Provide the (x, y) coordinate of the cell's center where the given text is located.  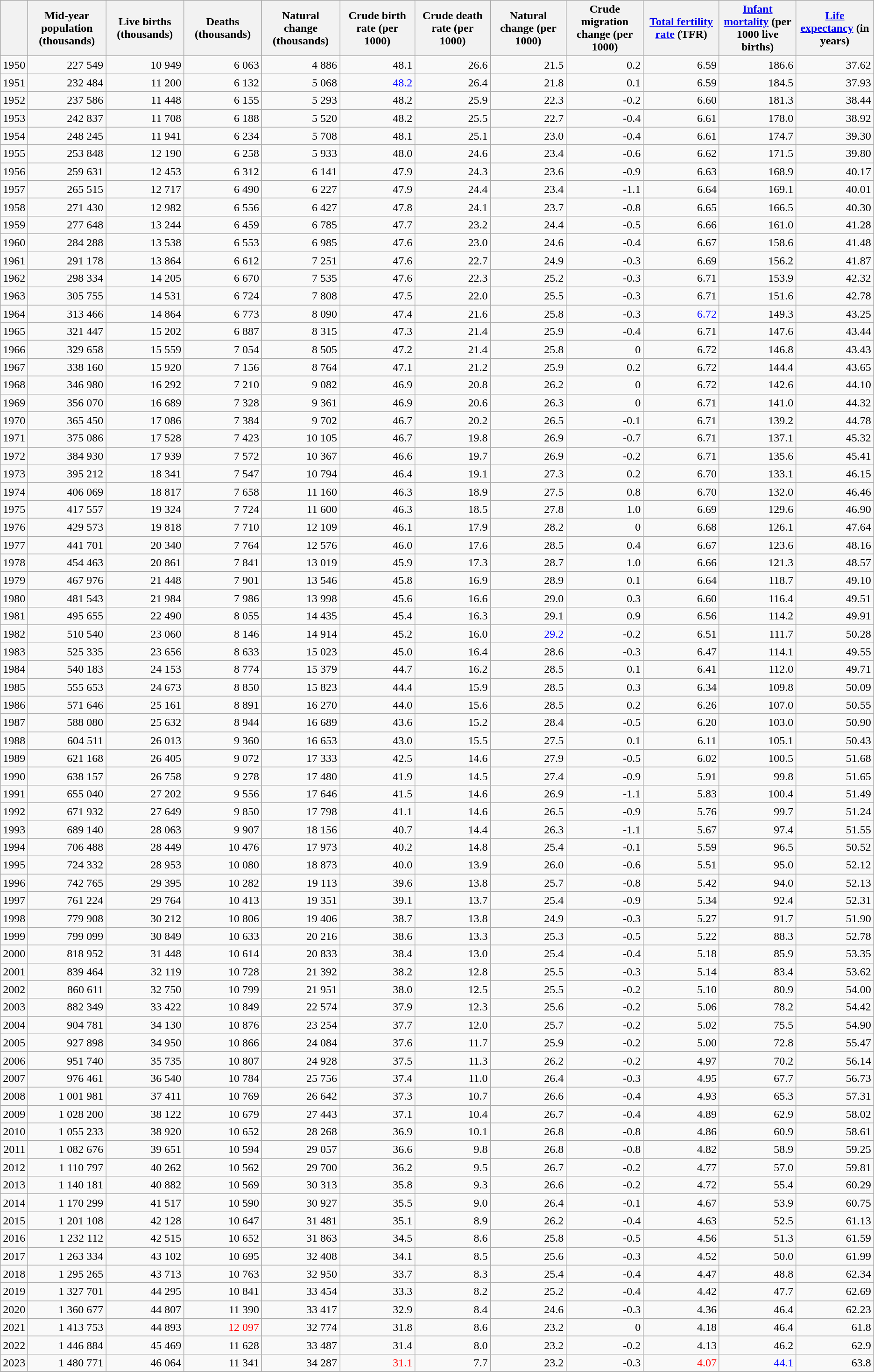
10 647 (223, 1221)
37.6 (377, 1043)
41 517 (145, 1203)
0.8 (605, 491)
56.14 (835, 1060)
95.0 (757, 865)
58.02 (835, 1114)
6 773 (223, 314)
51.68 (835, 758)
28.6 (529, 652)
18 341 (145, 474)
7 054 (223, 349)
46.6 (377, 456)
17 480 (301, 776)
25 756 (301, 1078)
161.0 (757, 225)
178.0 (757, 118)
40.30 (835, 207)
37.62 (835, 65)
742 765 (67, 883)
94.0 (757, 883)
42 515 (145, 1238)
2023 (14, 1363)
50.43 (835, 740)
184.5 (757, 83)
7 210 (223, 385)
18.9 (453, 491)
5.02 (682, 1025)
6 234 (223, 136)
7 535 (301, 278)
10 105 (301, 438)
604 511 (67, 740)
227 549 (67, 65)
12 190 (145, 154)
1953 (14, 118)
100.4 (757, 794)
19 818 (145, 527)
1981 (14, 616)
50.0 (757, 1256)
9.3 (453, 1185)
46 064 (145, 1363)
27.8 (529, 509)
5.06 (682, 1007)
33.7 (377, 1274)
12.8 (453, 972)
48.16 (835, 545)
29 057 (301, 1150)
14 914 (301, 634)
1 201 108 (67, 1221)
51.65 (835, 776)
441 701 (67, 545)
28 063 (145, 829)
2022 (14, 1345)
29.1 (529, 616)
46.15 (835, 474)
15 202 (145, 332)
23 060 (145, 634)
951 740 (67, 1060)
Deaths (thousands) (223, 28)
114.1 (757, 652)
15 023 (301, 652)
6.34 (682, 687)
242 837 (67, 118)
16 653 (301, 740)
42.78 (835, 296)
481 543 (67, 598)
62.69 (835, 1292)
31 448 (145, 954)
27 202 (145, 794)
96.5 (757, 847)
10 799 (223, 989)
37.1 (377, 1114)
135.6 (757, 456)
1960 (14, 242)
1982 (14, 634)
24 673 (145, 687)
14 435 (301, 616)
2017 (14, 1256)
129.6 (757, 509)
291 178 (67, 260)
43.43 (835, 349)
43.65 (835, 367)
26.0 (529, 865)
60.29 (835, 1185)
510 540 (67, 634)
10.7 (453, 1096)
31.4 (377, 1345)
4.42 (682, 1292)
45.6 (377, 598)
53.35 (835, 954)
927 898 (67, 1043)
53.62 (835, 972)
39.1 (377, 901)
132.0 (757, 491)
7 724 (223, 509)
1951 (14, 83)
11.7 (453, 1043)
91.7 (757, 918)
37.93 (835, 83)
20 861 (145, 563)
23.7 (529, 207)
8 891 (223, 705)
1957 (14, 189)
27.4 (529, 776)
1 170 299 (67, 1203)
9 907 (223, 829)
6 312 (223, 171)
103.0 (757, 723)
10 080 (223, 865)
Natural change (per 1000) (529, 28)
92.4 (757, 901)
313 466 (67, 314)
34 130 (145, 1025)
2002 (14, 989)
48.8 (757, 1274)
38.92 (835, 118)
80.9 (757, 989)
142.6 (757, 385)
6.56 (682, 616)
11.3 (453, 1060)
8.5 (453, 1256)
34.5 (377, 1238)
5.27 (682, 918)
23 254 (301, 1025)
6 141 (301, 171)
10.4 (453, 1114)
2015 (14, 1221)
27.3 (529, 474)
32 408 (301, 1256)
406 069 (67, 491)
17 973 (301, 847)
158.6 (757, 242)
141.0 (757, 403)
10 866 (223, 1043)
10 614 (223, 954)
10 590 (223, 1203)
4.56 (682, 1238)
181.3 (757, 100)
20 216 (301, 936)
5.10 (682, 989)
63.8 (835, 1363)
6 612 (223, 260)
45.32 (835, 438)
20.8 (453, 385)
21 448 (145, 581)
1992 (14, 811)
13.9 (453, 865)
8 850 (223, 687)
Crude death rate (per 1000) (453, 28)
5.14 (682, 972)
36 540 (145, 1078)
1 413 753 (67, 1327)
8.0 (453, 1345)
28 268 (301, 1132)
18 817 (145, 491)
35.1 (377, 1221)
43.44 (835, 332)
32 774 (301, 1327)
1954 (14, 136)
36.2 (377, 1167)
25.3 (529, 936)
44.78 (835, 420)
45.0 (377, 652)
284 288 (67, 242)
11 708 (145, 118)
44.32 (835, 403)
16.9 (453, 581)
6.51 (682, 634)
1 360 677 (67, 1309)
4.18 (682, 1327)
7 841 (223, 563)
495 655 (67, 616)
21.6 (453, 314)
4.47 (682, 1274)
116.4 (757, 598)
33 417 (301, 1309)
5 293 (301, 100)
53.9 (757, 1203)
62.23 (835, 1309)
28.2 (529, 527)
724 332 (67, 865)
144.4 (757, 367)
356 070 (67, 403)
44 807 (145, 1309)
818 952 (67, 954)
13 244 (145, 225)
18.5 (453, 509)
298 334 (67, 278)
5.51 (682, 865)
1 295 265 (67, 1274)
186.6 (757, 65)
1993 (14, 829)
21 984 (145, 598)
45.41 (835, 456)
75.5 (757, 1025)
17.6 (453, 545)
45.9 (377, 563)
36.6 (377, 1150)
10 413 (223, 901)
35.8 (377, 1185)
18 156 (301, 829)
10 367 (301, 456)
33 487 (301, 1345)
10 763 (223, 1274)
11 390 (223, 1309)
5 068 (301, 83)
42.5 (377, 758)
31.8 (377, 1327)
23.6 (529, 171)
166.5 (757, 207)
0.4 (605, 545)
34 950 (145, 1043)
16.3 (453, 616)
22.0 (453, 296)
9.5 (453, 1167)
40.01 (835, 189)
621 168 (67, 758)
50.52 (835, 847)
8 146 (223, 634)
50.28 (835, 634)
2018 (14, 1274)
6 427 (301, 207)
37.3 (377, 1096)
6 490 (223, 189)
555 653 (67, 687)
59.81 (835, 1167)
22 574 (301, 1007)
15.5 (453, 740)
4.36 (682, 1309)
882 349 (67, 1007)
32 750 (145, 989)
8.3 (453, 1274)
7 764 (223, 545)
10.1 (453, 1132)
46.90 (835, 509)
13 998 (301, 598)
39.6 (377, 883)
1 028 200 (67, 1114)
10 806 (223, 918)
8 315 (301, 332)
1 082 676 (67, 1150)
6 155 (223, 100)
1998 (14, 918)
51.90 (835, 918)
467 976 (67, 581)
38.7 (377, 918)
1996 (14, 883)
689 140 (67, 829)
29 764 (145, 901)
4.13 (682, 1345)
10 728 (223, 972)
34 287 (301, 1363)
65.3 (757, 1096)
4.72 (682, 1185)
2004 (14, 1025)
41.87 (835, 260)
57.0 (757, 1167)
7 572 (223, 456)
38.4 (377, 954)
50.90 (835, 723)
32 950 (301, 1274)
8 764 (301, 367)
15.6 (453, 705)
171.5 (757, 154)
10 794 (301, 474)
1 232 112 (67, 1238)
32 119 (145, 972)
47.1 (377, 367)
1 446 884 (67, 1345)
17.3 (453, 563)
1 001 981 (67, 1096)
1991 (14, 794)
253 848 (67, 154)
10 807 (223, 1060)
346 980 (67, 385)
2007 (14, 1078)
174.7 (757, 136)
2016 (14, 1238)
2005 (14, 1043)
50.55 (835, 705)
6 459 (223, 225)
57.31 (835, 1096)
21 951 (301, 989)
21 392 (301, 972)
329 658 (67, 349)
Mid-year population (thousands) (67, 28)
19 351 (301, 901)
19.1 (453, 474)
22 490 (145, 616)
12.3 (453, 1007)
28.7 (529, 563)
49.71 (835, 669)
17 333 (301, 758)
384 930 (67, 456)
1958 (14, 207)
31 863 (301, 1238)
779 908 (67, 918)
39.30 (835, 136)
11 160 (301, 491)
1984 (14, 669)
10 476 (223, 847)
29.2 (529, 634)
1955 (14, 154)
30 849 (145, 936)
2013 (14, 1185)
33 454 (301, 1292)
2019 (14, 1292)
1965 (14, 332)
1973 (14, 474)
29.0 (529, 598)
1974 (14, 491)
2021 (14, 1327)
12 982 (145, 207)
126.1 (757, 527)
27 443 (301, 1114)
41.5 (377, 794)
7 328 (223, 403)
54.90 (835, 1025)
9.8 (453, 1150)
4.07 (682, 1363)
44.10 (835, 385)
47.3 (377, 332)
10 841 (223, 1292)
14.8 (453, 847)
40 262 (145, 1167)
9 556 (223, 794)
24.1 (453, 207)
15 920 (145, 367)
4.86 (682, 1132)
904 781 (67, 1025)
111.7 (757, 634)
47.4 (377, 314)
21.8 (529, 83)
11.0 (453, 1078)
15.2 (453, 723)
27 649 (145, 811)
839 464 (67, 972)
21.5 (529, 65)
9 278 (223, 776)
0.9 (605, 616)
19 406 (301, 918)
25 632 (145, 723)
12 109 (301, 527)
85.9 (757, 954)
Natural change (thousands) (301, 28)
26 405 (145, 758)
761 224 (67, 901)
156.2 (757, 260)
147.6 (757, 332)
1966 (14, 349)
9.0 (453, 1203)
46.0 (377, 545)
54.42 (835, 1007)
4.82 (682, 1150)
15 559 (145, 349)
2014 (14, 1203)
51.24 (835, 811)
1989 (14, 758)
43.25 (835, 314)
248 245 (67, 136)
1 055 233 (67, 1132)
7.7 (453, 1363)
4.63 (682, 1221)
12 453 (145, 171)
36.9 (377, 1132)
6 258 (223, 154)
10 769 (223, 1096)
48.0 (377, 154)
38 122 (145, 1114)
35 735 (145, 1060)
6 985 (301, 242)
1956 (14, 171)
15.9 (453, 687)
6 227 (301, 189)
50.09 (835, 687)
55.47 (835, 1043)
2020 (14, 1309)
38.6 (377, 936)
25.1 (453, 136)
10 633 (223, 936)
28.9 (529, 581)
1963 (14, 296)
153.9 (757, 278)
6 724 (223, 296)
39.80 (835, 154)
9 082 (301, 385)
2011 (14, 1150)
1968 (14, 385)
6 553 (223, 242)
655 040 (67, 794)
105.1 (757, 740)
799 099 (67, 936)
1988 (14, 740)
61.59 (835, 1238)
4.93 (682, 1096)
14.5 (453, 776)
39 651 (145, 1150)
25 161 (145, 705)
29 700 (301, 1167)
1 327 701 (67, 1292)
5.83 (682, 794)
10 594 (223, 1150)
1997 (14, 901)
114.2 (757, 616)
146.8 (757, 349)
11 200 (145, 83)
168.9 (757, 171)
33.3 (377, 1292)
Infant mortality (per 1000 live births) (757, 28)
49.10 (835, 581)
12.0 (453, 1025)
1980 (14, 598)
2001 (14, 972)
12 576 (301, 545)
10 876 (223, 1025)
107.0 (757, 705)
-0.7 (605, 438)
1 263 334 (67, 1256)
12 717 (145, 189)
7 808 (301, 296)
Total fertility rate (TFR) (682, 28)
1977 (14, 545)
365 450 (67, 420)
55.4 (757, 1185)
28 449 (145, 847)
169.1 (757, 189)
10 569 (223, 1185)
1952 (14, 100)
17 646 (301, 794)
47.64 (835, 527)
5.59 (682, 847)
8.4 (453, 1309)
1959 (14, 225)
14 531 (145, 296)
49.51 (835, 598)
60.75 (835, 1203)
37.5 (377, 1060)
5.34 (682, 901)
1985 (14, 687)
28 953 (145, 865)
52.5 (757, 1221)
26 013 (145, 740)
11 341 (223, 1363)
41.28 (835, 225)
38.44 (835, 100)
1950 (14, 65)
33 422 (145, 1007)
48.57 (835, 563)
46.46 (835, 491)
860 611 (67, 989)
137.1 (757, 438)
7 423 (223, 438)
62.34 (835, 1274)
118.7 (757, 581)
5.91 (682, 776)
1972 (14, 456)
46.1 (377, 527)
5.18 (682, 954)
9 361 (301, 403)
100.5 (757, 758)
6 188 (223, 118)
44.4 (377, 687)
44.1 (757, 1363)
6.63 (682, 171)
24 928 (301, 1060)
4 886 (301, 65)
16 292 (145, 385)
1975 (14, 509)
37 411 (145, 1096)
121.3 (757, 563)
4.67 (682, 1203)
99.8 (757, 776)
18 873 (301, 865)
54.00 (835, 989)
6.47 (682, 652)
19 113 (301, 883)
1964 (14, 314)
46.2 (757, 1345)
5.22 (682, 936)
7 710 (223, 527)
8 055 (223, 616)
10 849 (223, 1007)
976 461 (67, 1078)
7 901 (223, 581)
5.76 (682, 811)
30 212 (145, 918)
4.77 (682, 1167)
Crude birth rate (per 1000) (377, 28)
52.31 (835, 901)
6 132 (223, 83)
40.0 (377, 865)
237 586 (67, 100)
259 631 (67, 171)
45 469 (145, 1345)
31 481 (301, 1221)
277 648 (67, 225)
1971 (14, 438)
525 335 (67, 652)
4.89 (682, 1114)
29 395 (145, 883)
17 798 (301, 811)
40 882 (145, 1185)
8 944 (223, 723)
10 695 (223, 1256)
2006 (14, 1060)
151.6 (757, 296)
7 547 (223, 474)
1970 (14, 420)
1962 (14, 278)
47.2 (377, 349)
26 758 (145, 776)
43.6 (377, 723)
12 097 (223, 1327)
58.9 (757, 1150)
78.2 (757, 1007)
232 484 (67, 83)
19 324 (145, 509)
8.2 (453, 1292)
321 447 (67, 332)
12.5 (453, 989)
1961 (14, 260)
9 072 (223, 758)
454 463 (67, 563)
15 379 (301, 669)
24.3 (453, 171)
61.13 (835, 1221)
5.67 (682, 829)
5.42 (682, 883)
588 080 (67, 723)
6.26 (682, 705)
19.8 (453, 438)
1 140 181 (67, 1185)
43 102 (145, 1256)
72.8 (757, 1043)
7 986 (223, 598)
26 642 (301, 1096)
13 864 (145, 260)
1969 (14, 403)
6 887 (223, 332)
6 556 (223, 207)
1999 (14, 936)
47.8 (377, 207)
13.3 (453, 936)
41.1 (377, 811)
5 520 (301, 118)
4.52 (682, 1256)
Life expectancy (in years) (835, 28)
16 270 (301, 705)
6.41 (682, 669)
40.2 (377, 847)
37.9 (377, 1007)
706 488 (67, 847)
8.9 (453, 1221)
44 295 (145, 1292)
7 251 (301, 260)
43 713 (145, 1274)
671 932 (67, 811)
5 933 (301, 154)
1987 (14, 723)
123.6 (757, 545)
6 063 (223, 65)
24 084 (301, 1043)
83.4 (757, 972)
1995 (14, 865)
42 128 (145, 1221)
40.17 (835, 171)
14 205 (145, 278)
38 920 (145, 1132)
375 086 (67, 438)
51.55 (835, 829)
40.7 (377, 829)
20 833 (301, 954)
27.9 (529, 758)
45.4 (377, 616)
10 562 (223, 1167)
45.2 (377, 634)
44 893 (145, 1327)
7 156 (223, 367)
8 505 (301, 349)
38.0 (377, 989)
60.9 (757, 1132)
1979 (14, 581)
10 679 (223, 1114)
11 628 (223, 1345)
58.61 (835, 1132)
49.91 (835, 616)
30 927 (301, 1203)
2008 (14, 1096)
9 360 (223, 740)
10 949 (145, 65)
11 448 (145, 100)
Crude migration change (per 1000) (605, 28)
417 557 (67, 509)
97.4 (757, 829)
271 430 (67, 207)
45.8 (377, 581)
16.4 (453, 652)
23 656 (145, 652)
99.7 (757, 811)
88.3 (757, 936)
43.0 (377, 740)
38.2 (377, 972)
429 573 (67, 527)
19.7 (453, 456)
540 183 (67, 669)
16.2 (453, 669)
8 633 (223, 652)
6.11 (682, 740)
8 774 (223, 669)
20 340 (145, 545)
37.4 (377, 1078)
265 515 (67, 189)
30 313 (301, 1185)
1967 (14, 367)
9 850 (223, 811)
6 785 (301, 225)
16.6 (453, 598)
13 546 (301, 581)
17 528 (145, 438)
42.32 (835, 278)
13.7 (453, 901)
1976 (14, 527)
10 282 (223, 883)
2010 (14, 1132)
44.0 (377, 705)
10 784 (223, 1078)
49.55 (835, 652)
1 480 771 (67, 1363)
395 212 (67, 474)
56.73 (835, 1078)
1978 (14, 563)
52.12 (835, 865)
13 019 (301, 563)
2012 (14, 1167)
638 157 (67, 776)
6.02 (682, 758)
4.95 (682, 1078)
47.5 (377, 296)
112.0 (757, 669)
52.78 (835, 936)
17 939 (145, 456)
1986 (14, 705)
34.1 (377, 1256)
14.4 (453, 829)
13 538 (145, 242)
13.0 (453, 954)
51.49 (835, 794)
70.2 (757, 1060)
17.9 (453, 527)
139.2 (757, 420)
11 941 (145, 136)
1994 (14, 847)
4.97 (682, 1060)
Live births (thousands) (145, 28)
41.9 (377, 776)
15 823 (301, 687)
149.3 (757, 314)
37.7 (377, 1025)
31.1 (377, 1363)
51.3 (757, 1238)
6.62 (682, 154)
7 384 (223, 420)
338 160 (67, 367)
61.8 (835, 1327)
5 708 (301, 136)
28.4 (529, 723)
11 600 (301, 509)
9 702 (301, 420)
2003 (14, 1007)
24 153 (145, 669)
8 090 (301, 314)
67.7 (757, 1078)
14 864 (145, 314)
32.9 (377, 1309)
59.25 (835, 1150)
21.2 (453, 367)
133.1 (757, 474)
109.8 (757, 687)
6.20 (682, 723)
35.5 (377, 1203)
305 755 (67, 296)
5.00 (682, 1043)
571 646 (67, 705)
61.99 (835, 1256)
6.68 (682, 527)
2009 (14, 1114)
1 110 797 (67, 1167)
2000 (14, 954)
41.48 (835, 242)
17 086 (145, 420)
7 658 (223, 491)
44.7 (377, 669)
1983 (14, 652)
6 670 (223, 278)
20.6 (453, 403)
6.65 (682, 207)
52.13 (835, 883)
20.2 (453, 420)
1990 (14, 776)
16.0 (453, 634)
